Identify which cell holds the provided text, then report its (x, y) central coordinate. 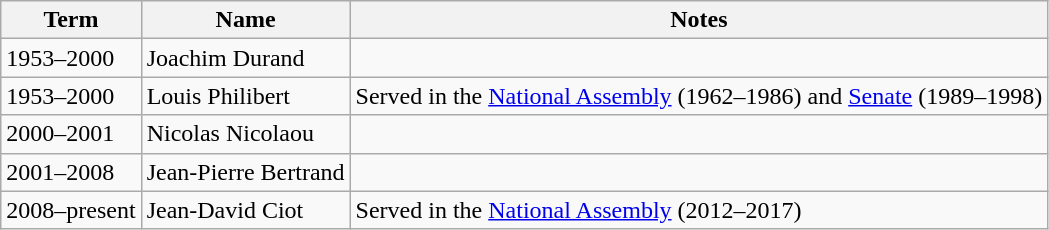
Served in the National Assembly (1962–1986) and Senate (1989–1998) (699, 96)
Joachim Durand (246, 58)
Nicolas Nicolaou (246, 134)
Jean-Pierre Bertrand (246, 172)
2001–2008 (71, 172)
Name (246, 20)
Jean-David Ciot (246, 210)
Term (71, 20)
2000–2001 (71, 134)
Notes (699, 20)
Served in the National Assembly (2012–2017) (699, 210)
2008–present (71, 210)
Louis Philibert (246, 96)
